Pinpoint the cell where the given text exists, returning its [x, y] midpoint coordinate. 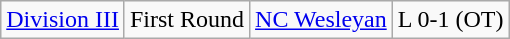
First Round [186, 20]
L 0-1 (OT) [450, 20]
Division III [63, 20]
NC Wesleyan [322, 20]
